For the text-containing cell, return its midpoint in [X, Y] coordinate format. 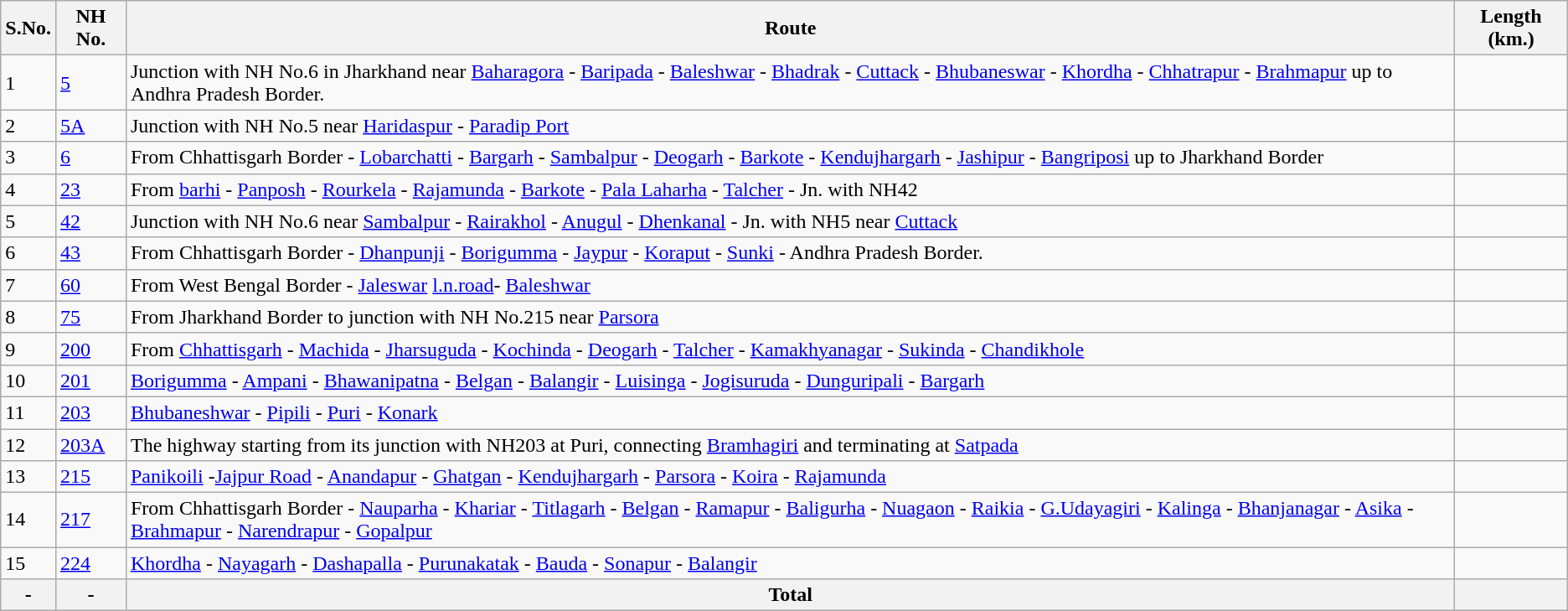
75 [90, 317]
Total [790, 595]
11 [28, 412]
60 [90, 285]
The highway starting from its junction with NH203 at Puri, connecting Bramhagiri and terminating at Satpada [790, 445]
5A [90, 126]
Junction with NH No.6 near Sambalpur - Rairakhol - Anugul - Dhenkanal - Jn. with NH5 near Cuttack [790, 221]
Khordha - Nayagarh - Dashapalla - Purunakatak - Bauda - Sonapur - Balangir [790, 563]
Route [790, 28]
203 [90, 412]
201 [90, 381]
From Jharkhand Border to junction with NH No.215 near Parsora [790, 317]
217 [90, 520]
4 [28, 189]
15 [28, 563]
2 [28, 126]
1 [28, 82]
Bhubaneshwar - Pipili - Puri - Konark [790, 412]
7 [28, 285]
Length (km.) [1511, 28]
S.No. [28, 28]
200 [90, 349]
8 [28, 317]
215 [90, 477]
From Chhattisgarh - Machida - Jharsuguda - Kochinda - Deogarh - Talcher - Kamakhyanagar - Sukinda - Chandikhole [790, 349]
42 [90, 221]
3 [28, 158]
From Chhattisgarh Border - Dhanpunji - Borigumma - Jaypur - Koraput - Sunki - Andhra Pradesh Border. [790, 253]
NH No. [90, 28]
224 [90, 563]
9 [28, 349]
From barhi - Panposh - Rourkela - Rajamunda - Barkote - Pala Laharha - Talcher - Jn. with NH42 [790, 189]
43 [90, 253]
10 [28, 381]
Borigumma - Ampani - Bhawanipatna - Belgan - Balangir - Luisinga - Jogisuruda - Dunguripali - Bargarh [790, 381]
From West Bengal Border - Jaleswar l.n.road- Baleshwar [790, 285]
14 [28, 520]
13 [28, 477]
12 [28, 445]
Panikoili -Jajpur Road - Anandapur - Ghatgan - Kendujhargarh - Parsora - Koira - Rajamunda [790, 477]
203A [90, 445]
Junction with NH No.5 near Haridaspur - Paradip Port [790, 126]
From Chhattisgarh Border - Lobarchatti - Bargarh - Sambalpur - Deogarh - Barkote - Kendujhargarh - Jashipur - Bangriposi up to Jharkhand Border [790, 158]
23 [90, 189]
